Search for the cell housing the specified text and yield its (X, Y) center coordinate. 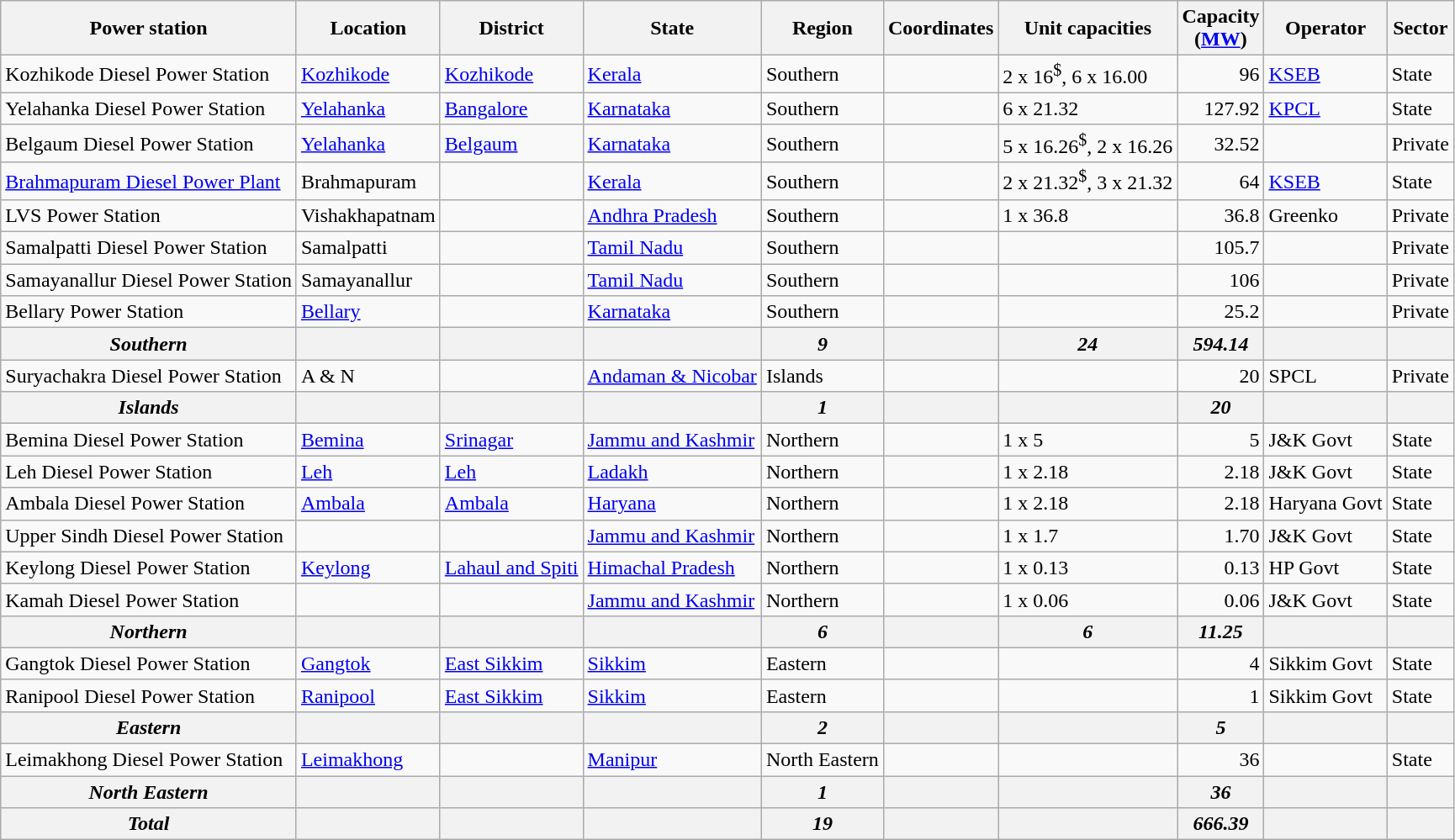
Coordinates (940, 29)
Belgaum (511, 143)
2 x 21.32$, 3 x 21.32 (1088, 182)
Region (823, 29)
127.92 (1221, 108)
Bemina (368, 440)
Brahmapuram Diesel Power Plant (149, 182)
Keylong (368, 568)
Leh Diesel Power Station (149, 472)
Andhra Pradesh (672, 216)
2 x 16$, 6 x 16.00 (1088, 74)
594.14 (1221, 344)
Gangtok (368, 663)
Ladakh (672, 472)
24 (1088, 344)
Greenko (1325, 216)
Brahmapuram (368, 182)
Power station (149, 29)
Bemina Diesel Power Station (149, 440)
A & N (368, 376)
1 x 5 (1088, 440)
Samalpatti (368, 248)
19 (823, 824)
Total (149, 824)
Upper Sindh Diesel Power Station (149, 536)
5 x 16.26$, 2 x 16.26 (1088, 143)
Bellary Power Station (149, 312)
Capacity(MW) (1221, 29)
96 (1221, 74)
106 (1221, 280)
KPCL (1325, 108)
0.13 (1221, 568)
Location (368, 29)
1 x 0.06 (1088, 600)
Keylong Diesel Power Station (149, 568)
Belgaum Diesel Power Station (149, 143)
Bangalore (511, 108)
105.7 (1221, 248)
Haryana (672, 504)
2 (823, 728)
Leimakhong (368, 760)
1 x 0.13 (1088, 568)
1 x 36.8 (1088, 216)
Lahaul and Spiti (511, 568)
Samayanallur Diesel Power Station (149, 280)
64 (1221, 182)
9 (823, 344)
666.39 (1221, 824)
Unit capacities (1088, 29)
Kozhikode Diesel Power Station (149, 74)
Ambala Diesel Power Station (149, 504)
Operator (1325, 29)
Andaman & Nicobar (672, 376)
1.70 (1221, 536)
0.06 (1221, 600)
Himachal Pradesh (672, 568)
SPCL (1325, 376)
Bellary (368, 312)
32.52 (1221, 143)
Ranipool Diesel Power Station (149, 695)
36.8 (1221, 216)
Samayanallur (368, 280)
Leimakhong Diesel Power Station (149, 760)
Vishakhapatnam (368, 216)
Sector (1420, 29)
LVS Power Station (149, 216)
HP Govt (1325, 568)
Gangtok Diesel Power Station (149, 663)
Suryachakra Diesel Power Station (149, 376)
11.25 (1221, 631)
Manipur (672, 760)
Samalpatti Diesel Power Station (149, 248)
Ranipool (368, 695)
4 (1221, 663)
25.2 (1221, 312)
6 x 21.32 (1088, 108)
Yelahanka Diesel Power Station (149, 108)
Kamah Diesel Power Station (149, 600)
1 x 1.7 (1088, 536)
District (511, 29)
Haryana Govt (1325, 504)
Srinagar (511, 440)
